Return [x, y] of the center of cell containing provided text 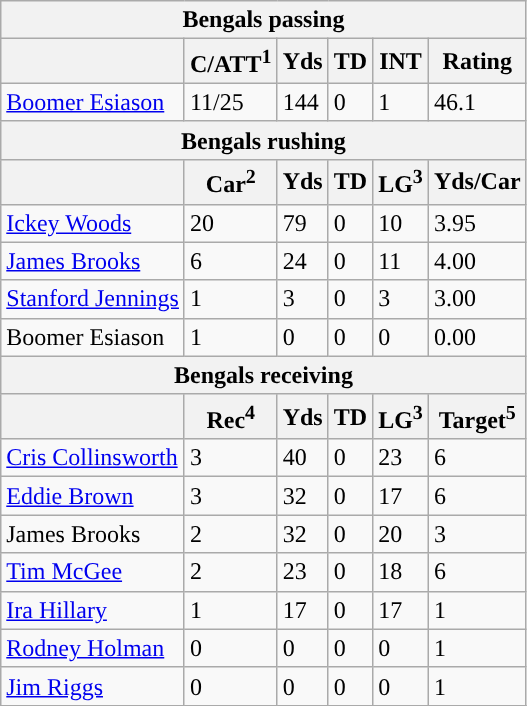
Stanford Jennings [93, 299]
Ickey Woods [93, 223]
Target5 [477, 416]
Rating [477, 62]
Jim Riggs [93, 686]
40 [302, 458]
Yds/Car [477, 182]
Ira Hillary [93, 610]
Rodney Holman [93, 648]
3.95 [477, 223]
Eddie Brown [93, 496]
3.00 [477, 299]
79 [302, 223]
0.00 [477, 337]
Rec4 [230, 416]
Bengals passing [264, 20]
Car2 [230, 182]
11 [401, 261]
Cris Collinsworth [93, 458]
Tim McGee [93, 572]
10 [401, 223]
144 [302, 102]
46.1 [477, 102]
INT [401, 62]
18 [401, 572]
4.00 [477, 261]
11/25 [230, 102]
Bengals rushing [264, 140]
Bengals receiving [264, 375]
C/ATT1 [230, 62]
24 [302, 261]
